Find where the given text appears and provide that cell's center as (x, y) coordinate. 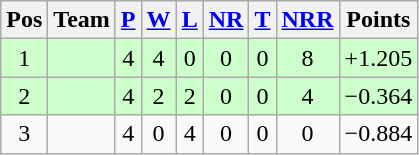
8 (308, 58)
1 (24, 58)
−0.884 (378, 134)
L (190, 20)
−0.364 (378, 96)
Points (378, 20)
3 (24, 134)
P (128, 20)
NRR (308, 20)
W (158, 20)
Team (82, 20)
+1.205 (378, 58)
T (262, 20)
Pos (24, 20)
NR (226, 20)
